Provide the [X, Y] coordinate of the cell's center where the given text is located.  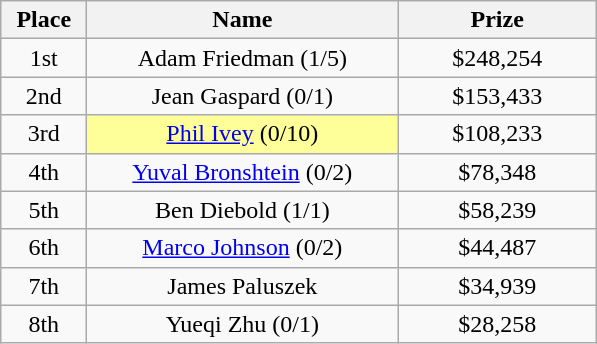
James Paluszek [242, 286]
4th [44, 172]
$44,487 [498, 248]
Name [242, 20]
$34,939 [498, 286]
Ben Diebold (1/1) [242, 210]
5th [44, 210]
Yuval Bronshtein (0/2) [242, 172]
Jean Gaspard (0/1) [242, 96]
$58,239 [498, 210]
Place [44, 20]
$248,254 [498, 58]
$153,433 [498, 96]
$78,348 [498, 172]
Prize [498, 20]
6th [44, 248]
$108,233 [498, 134]
8th [44, 324]
1st [44, 58]
3rd [44, 134]
2nd [44, 96]
Marco Johnson (0/2) [242, 248]
Adam Friedman (1/5) [242, 58]
$28,258 [498, 324]
Yueqi Zhu (0/1) [242, 324]
7th [44, 286]
Phil Ivey (0/10) [242, 134]
